Extract the (x, y) coordinate from the center of the cell holding the provided text.  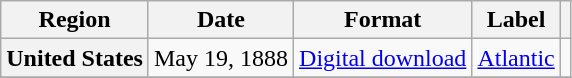
Label (516, 20)
Digital download (383, 58)
Region (75, 20)
May 19, 1888 (220, 58)
United States (75, 58)
Atlantic (516, 58)
Format (383, 20)
Date (220, 20)
